Identify which cell holds the provided text, then report its [x, y] central coordinate. 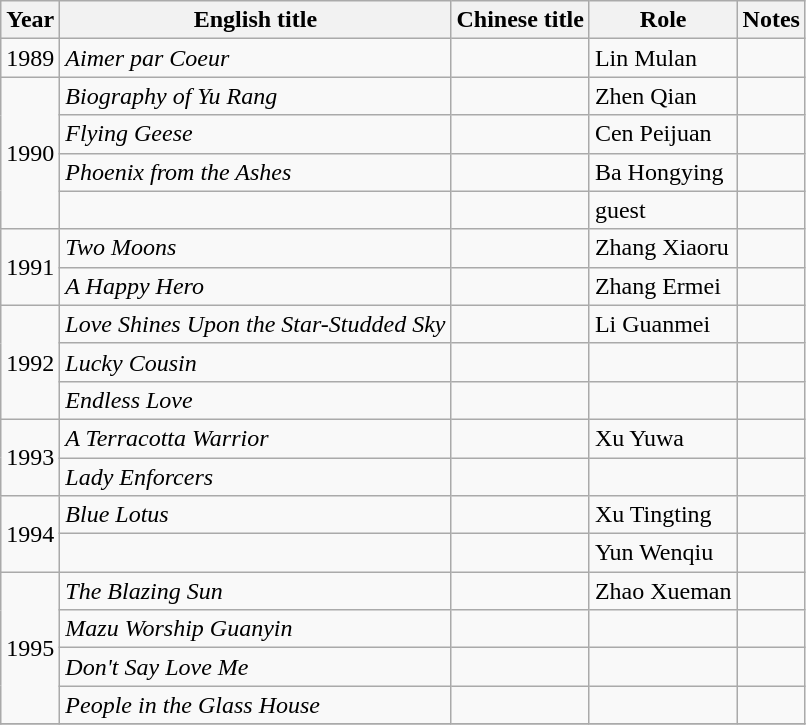
Notes [771, 20]
Li Guanmei [663, 324]
English title [256, 20]
Love Shines Upon the Star-Studded Sky [256, 324]
Blue Lotus [256, 515]
1991 [30, 267]
1992 [30, 362]
A Happy Hero [256, 286]
Role [663, 20]
Endless Love [256, 400]
Biography of Yu Rang [256, 96]
Year [30, 20]
A Terracotta Warrior [256, 438]
Lady Enforcers [256, 477]
1989 [30, 58]
Xu Yuwa [663, 438]
Lin Mulan [663, 58]
Mazu Worship Guanyin [256, 629]
Aimer par Coeur [256, 58]
Ba Hongying [663, 172]
Xu Tingting [663, 515]
Two Moons [256, 248]
Yun Wenqiu [663, 553]
Flying Geese [256, 134]
1993 [30, 457]
1995 [30, 648]
1994 [30, 534]
Phoenix from the Ashes [256, 172]
Zhao Xueman [663, 591]
Zhen Qian [663, 96]
Chinese title [520, 20]
Cen Peijuan [663, 134]
1990 [30, 153]
The Blazing Sun [256, 591]
Zhang Xiaoru [663, 248]
guest [663, 210]
Don't Say Love Me [256, 667]
Lucky Cousin [256, 362]
Zhang Ermei [663, 286]
People in the Glass House [256, 705]
